Return (X, Y) of the center of cell containing provided text 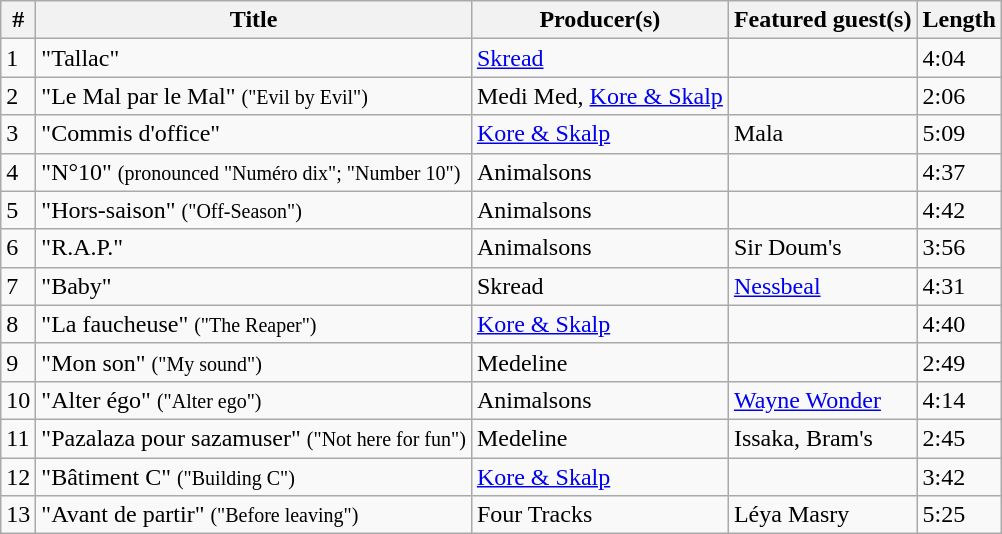
"Avant de partir" ("Before leaving") (254, 515)
10 (18, 400)
2 (18, 96)
5:25 (959, 515)
Wayne Wonder (822, 400)
1 (18, 58)
"Mon son" ("My sound") (254, 362)
13 (18, 515)
"Le Mal par le Mal" ("Evil by Evil") (254, 96)
"Hors-saison" ("Off-Season") (254, 210)
5 (18, 210)
# (18, 20)
"Tallac" (254, 58)
Length (959, 20)
Four Tracks (600, 515)
2:45 (959, 438)
"Commis d'office" (254, 134)
2:06 (959, 96)
6 (18, 248)
3:56 (959, 248)
4:31 (959, 286)
"R.A.P." (254, 248)
Nessbeal (822, 286)
7 (18, 286)
Mala (822, 134)
Producer(s) (600, 20)
Léya Masry (822, 515)
"La faucheuse" ("The Reaper") (254, 324)
9 (18, 362)
4:40 (959, 324)
"Bâtiment C" ("Building C") (254, 477)
Title (254, 20)
"Alter égo" ("Alter ego") (254, 400)
Featured guest(s) (822, 20)
8 (18, 324)
"Baby" (254, 286)
4:14 (959, 400)
"N°10" (pronounced "Numéro dix"; "Number 10") (254, 172)
5:09 (959, 134)
4 (18, 172)
"Pazalaza pour sazamuser" ("Not here for fun") (254, 438)
4:37 (959, 172)
3:42 (959, 477)
Medi Med, Kore & Skalp (600, 96)
4:42 (959, 210)
12 (18, 477)
11 (18, 438)
2:49 (959, 362)
Issaka, Bram's (822, 438)
3 (18, 134)
4:04 (959, 58)
Sir Doum's (822, 248)
